From the cell containing the given text, extract its center point as [x, y] coordinate. 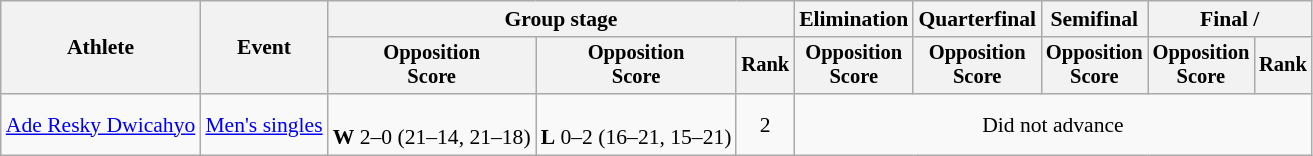
Ade Resky Dwicahyo [101, 124]
Athlete [101, 48]
Event [264, 48]
Men's singles [264, 124]
Final / [1230, 19]
Group stage [561, 19]
Elimination [854, 19]
Semifinal [1094, 19]
L 0–2 (16–21, 15–21) [636, 124]
W 2–0 (21–14, 21–18) [432, 124]
2 [765, 124]
Did not advance [1053, 124]
Quarterfinal [977, 19]
